Capture the cell that displays the provided text and extract its (x, y) central coordinate. 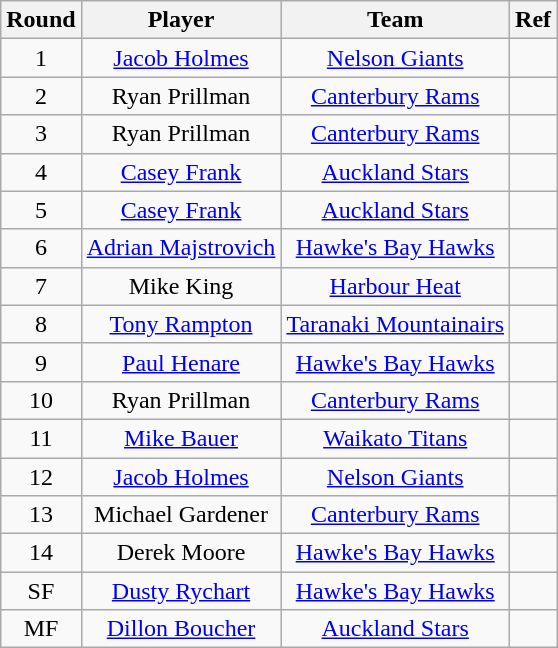
9 (41, 362)
Dillon Boucher (181, 629)
8 (41, 324)
4 (41, 172)
Team (396, 20)
Mike King (181, 286)
Paul Henare (181, 362)
12 (41, 477)
5 (41, 210)
Harbour Heat (396, 286)
Adrian Majstrovich (181, 248)
Dusty Rychart (181, 591)
3 (41, 134)
6 (41, 248)
Michael Gardener (181, 515)
Derek Moore (181, 553)
13 (41, 515)
7 (41, 286)
Taranaki Mountainairs (396, 324)
1 (41, 58)
MF (41, 629)
Player (181, 20)
Round (41, 20)
Tony Rampton (181, 324)
Waikato Titans (396, 438)
14 (41, 553)
10 (41, 400)
SF (41, 591)
Mike Bauer (181, 438)
2 (41, 96)
Ref (534, 20)
11 (41, 438)
